Capture the cell that displays the provided text and extract its (x, y) central coordinate. 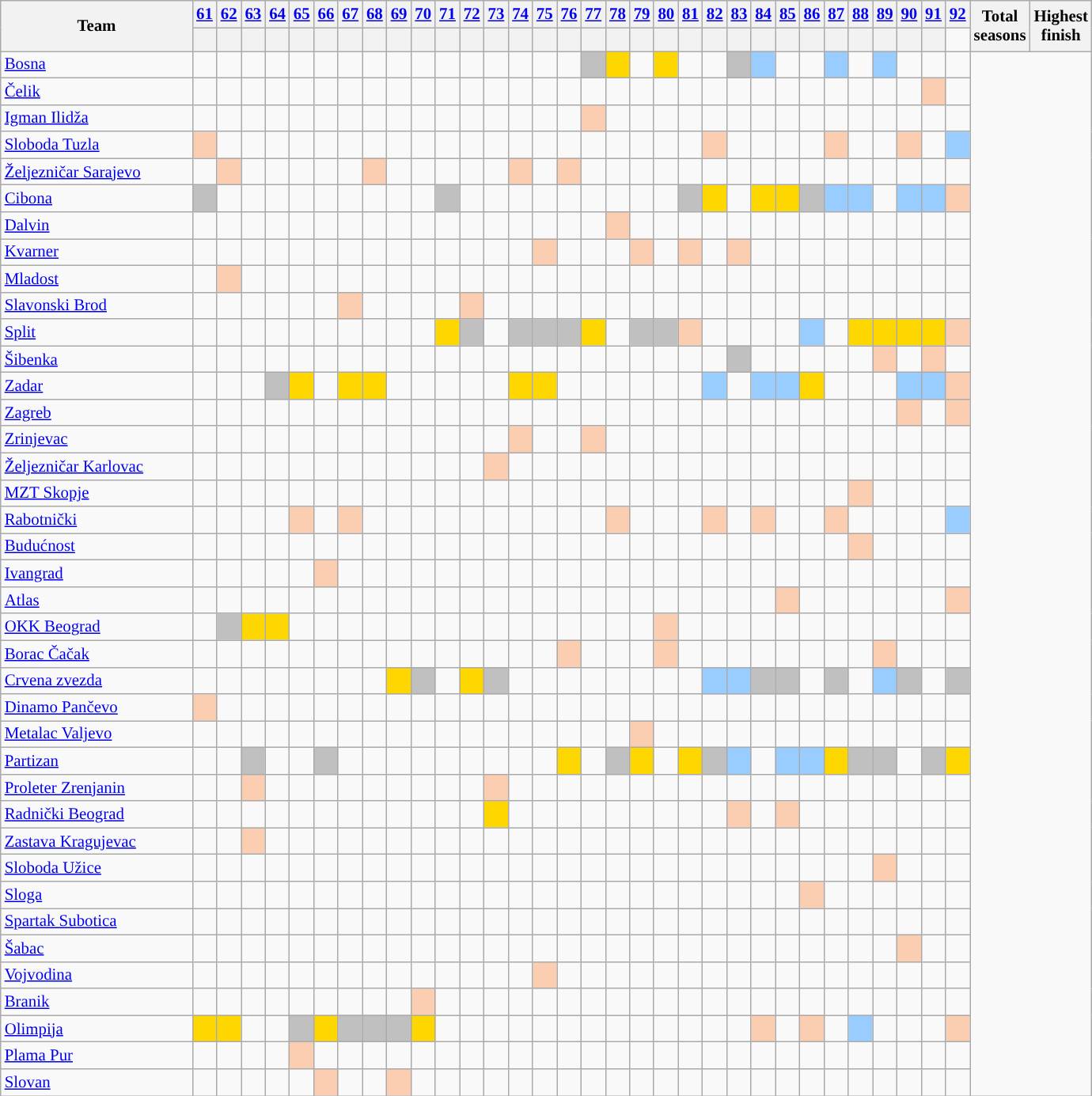
Partizan (97, 760)
Plama Pur (97, 1056)
Atlas (97, 600)
Olimpija (97, 1029)
70 (423, 14)
Team (97, 26)
Split (97, 332)
74 (521, 14)
67 (350, 14)
64 (277, 14)
Zadar (97, 386)
Igman Ilidža (97, 118)
80 (666, 14)
82 (715, 14)
Željezničar Sarajevo (97, 172)
85 (788, 14)
Borac Čačak (97, 654)
Dalvin (97, 226)
Spartak Subotica (97, 922)
69 (399, 14)
Vojvodina (97, 975)
86 (812, 14)
Mladost (97, 279)
Dinamo Pančevo (97, 707)
87 (836, 14)
81 (690, 14)
77 (593, 14)
89 (885, 14)
Branik (97, 1002)
Čelik (97, 91)
76 (570, 14)
91 (934, 14)
90 (908, 14)
Bosna (97, 64)
Budućnost (97, 547)
Slovan (97, 1083)
OKK Beograd (97, 627)
88 (861, 14)
Željezničar Karlovac (97, 466)
Radnički Beograd (97, 814)
68 (375, 14)
Sloboda Tuzla (97, 145)
Highestfinish (1061, 26)
62 (229, 14)
Sloboda Užice (97, 868)
66 (326, 14)
Slavonski Brod (97, 305)
Ivangrad (97, 574)
Proleter Zrenjanin (97, 787)
Zastava Kragujevac (97, 841)
Šibenka (97, 359)
72 (472, 14)
79 (643, 14)
Zagreb (97, 412)
84 (763, 14)
92 (957, 14)
78 (617, 14)
71 (448, 14)
Crvena zvezda (97, 681)
73 (497, 14)
Totalseasons (1000, 26)
Zrinjevac (97, 439)
75 (544, 14)
Metalac Valjevo (97, 734)
61 (204, 14)
Sloga (97, 895)
MZT Skopje (97, 493)
Cibona (97, 199)
Šabac (97, 948)
83 (739, 14)
Kvarner (97, 252)
65 (302, 14)
63 (253, 14)
Rabotnički (97, 520)
